Locate the cell with the specified text and output its (X, Y) center coordinate. 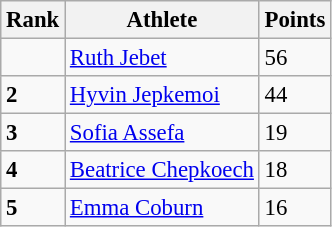
Emma Coburn (162, 208)
Athlete (162, 20)
5 (33, 208)
3 (33, 133)
Beatrice Chepkoech (162, 170)
Sofia Assefa (162, 133)
56 (294, 58)
Points (294, 20)
16 (294, 208)
44 (294, 95)
Hyvin Jepkemoi (162, 95)
2 (33, 95)
Rank (33, 20)
4 (33, 170)
18 (294, 170)
Ruth Jebet (162, 58)
19 (294, 133)
